Extract the [x, y] coordinate from the center of the cell holding the provided text.  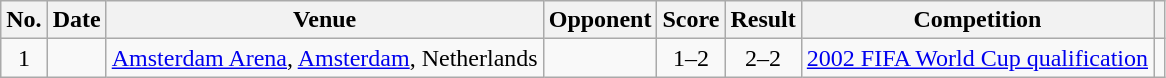
Venue [324, 20]
1 [24, 58]
Score [691, 20]
Competition [977, 20]
Opponent [600, 20]
No. [24, 20]
2002 FIFA World Cup qualification [977, 58]
Result [763, 20]
2–2 [763, 58]
1–2 [691, 58]
Date [76, 20]
Amsterdam Arena, Amsterdam, Netherlands [324, 58]
